Find where the given text appears and provide that cell's center as [x, y] coordinate. 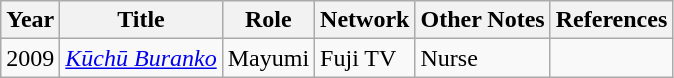
Role [268, 20]
2009 [30, 58]
Year [30, 20]
References [612, 20]
Network [365, 20]
Title [141, 20]
Nurse [482, 58]
Fuji TV [365, 58]
Other Notes [482, 20]
Mayumi [268, 58]
Kūchū Buranko [141, 58]
